Detect which cell encompasses the target text, then output its [x, y] center coordinate. 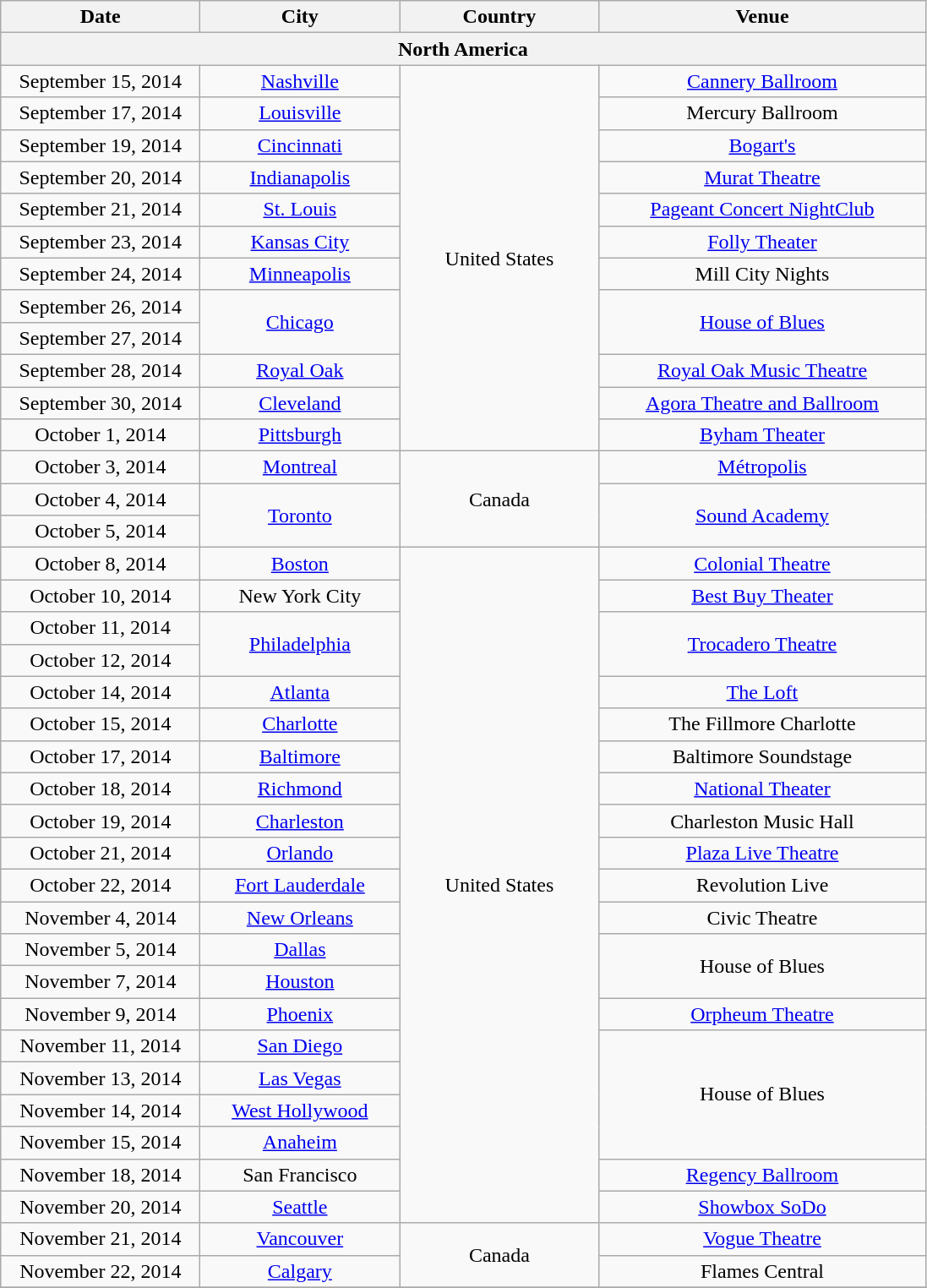
Date [101, 17]
September 21, 2014 [101, 210]
Indianapolis [300, 177]
West Hollywood [300, 1111]
November 13, 2014 [101, 1078]
November 14, 2014 [101, 1111]
Atlanta [300, 692]
October 1, 2014 [101, 435]
The Fillmore Charlotte [762, 724]
Anaheim [300, 1143]
Nashville [300, 81]
September 30, 2014 [101, 403]
Bogart's [762, 145]
Toronto [300, 516]
November 22, 2014 [101, 1271]
Philadelphia [300, 644]
Orpheum Theatre [762, 1014]
Sound Academy [762, 516]
Revolution Live [762, 885]
September 17, 2014 [101, 113]
Byham Theater [762, 435]
Trocadero Theatre [762, 644]
October 4, 2014 [101, 499]
Chicago [300, 322]
October 12, 2014 [101, 660]
October 21, 2014 [101, 853]
October 11, 2014 [101, 628]
Seattle [300, 1207]
October 22, 2014 [101, 885]
Charleston Music Hall [762, 821]
Houston [300, 982]
Montreal [300, 467]
November 7, 2014 [101, 982]
Minneapolis [300, 274]
November 20, 2014 [101, 1207]
September 26, 2014 [101, 306]
Mill City Nights [762, 274]
September 20, 2014 [101, 177]
October 17, 2014 [101, 756]
October 8, 2014 [101, 564]
Showbox SoDo [762, 1207]
Phoenix [300, 1014]
October 3, 2014 [101, 467]
Baltimore [300, 756]
October 14, 2014 [101, 692]
Louisville [300, 113]
Las Vegas [300, 1078]
Regency Ballroom [762, 1175]
The Loft [762, 692]
North America [463, 49]
Country [499, 17]
Cannery Ballroom [762, 81]
Fort Lauderdale [300, 885]
Pageant Concert NightClub [762, 210]
Dallas [300, 950]
November 4, 2014 [101, 917]
September 27, 2014 [101, 338]
San Diego [300, 1046]
October 5, 2014 [101, 532]
September 19, 2014 [101, 145]
September 23, 2014 [101, 242]
November 5, 2014 [101, 950]
Agora Theatre and Ballroom [762, 403]
October 10, 2014 [101, 596]
Best Buy Theater [762, 596]
Pittsburgh [300, 435]
San Francisco [300, 1175]
November 15, 2014 [101, 1143]
Civic Theatre [762, 917]
September 15, 2014 [101, 81]
November 18, 2014 [101, 1175]
Folly Theater [762, 242]
National Theater [762, 789]
Boston [300, 564]
September 24, 2014 [101, 274]
Colonial Theatre [762, 564]
October 18, 2014 [101, 789]
Venue [762, 17]
October 15, 2014 [101, 724]
Charlotte [300, 724]
New York City [300, 596]
Charleston [300, 821]
October 19, 2014 [101, 821]
Orlando [300, 853]
Calgary [300, 1271]
St. Louis [300, 210]
September 28, 2014 [101, 370]
November 11, 2014 [101, 1046]
New Orleans [300, 917]
November 9, 2014 [101, 1014]
City [300, 17]
Vogue Theatre [762, 1239]
Mercury Ballroom [762, 113]
Richmond [300, 789]
Métropolis [762, 467]
Royal Oak Music Theatre [762, 370]
Vancouver [300, 1239]
Royal Oak [300, 370]
Kansas City [300, 242]
Cleveland [300, 403]
Plaza Live Theatre [762, 853]
Cincinnati [300, 145]
Flames Central [762, 1271]
Murat Theatre [762, 177]
November 21, 2014 [101, 1239]
Baltimore Soundstage [762, 756]
